Return the (x, y) coordinate for the center point of the cell that contains the specified text.  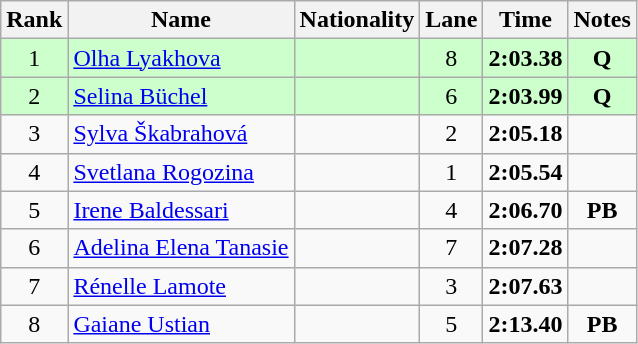
Olha Lyakhova (181, 58)
Name (181, 20)
2:07.28 (526, 248)
Irene Baldessari (181, 210)
2:06.70 (526, 210)
Rénelle Lamote (181, 286)
Nationality (357, 20)
Svetlana Rogozina (181, 172)
2:03.38 (526, 58)
2:07.63 (526, 286)
Lane (452, 20)
Notes (602, 20)
2:05.54 (526, 172)
Gaiane Ustian (181, 324)
Rank (34, 20)
2:13.40 (526, 324)
2:03.99 (526, 96)
Selina Büchel (181, 96)
Adelina Elena Tanasie (181, 248)
Sylva Škabrahová (181, 134)
Time (526, 20)
2:05.18 (526, 134)
